Scan for the cell matching the given text and deliver its (x, y) coordinate at center. 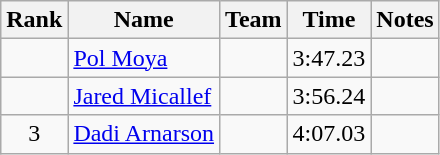
4:07.03 (329, 134)
3:47.23 (329, 58)
Pol Moya (144, 58)
Name (144, 20)
Team (254, 20)
Jared Micallef (144, 96)
3 (34, 134)
3:56.24 (329, 96)
Rank (34, 20)
Notes (405, 20)
Time (329, 20)
Dadi Arnarson (144, 134)
